For the text-containing cell, return its midpoint in [x, y] coordinate format. 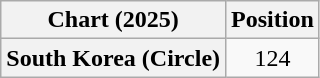
Position [273, 20]
Chart (2025) [114, 20]
South Korea (Circle) [114, 58]
124 [273, 58]
